Detect which cell encompasses the target text, then output its (x, y) center coordinate. 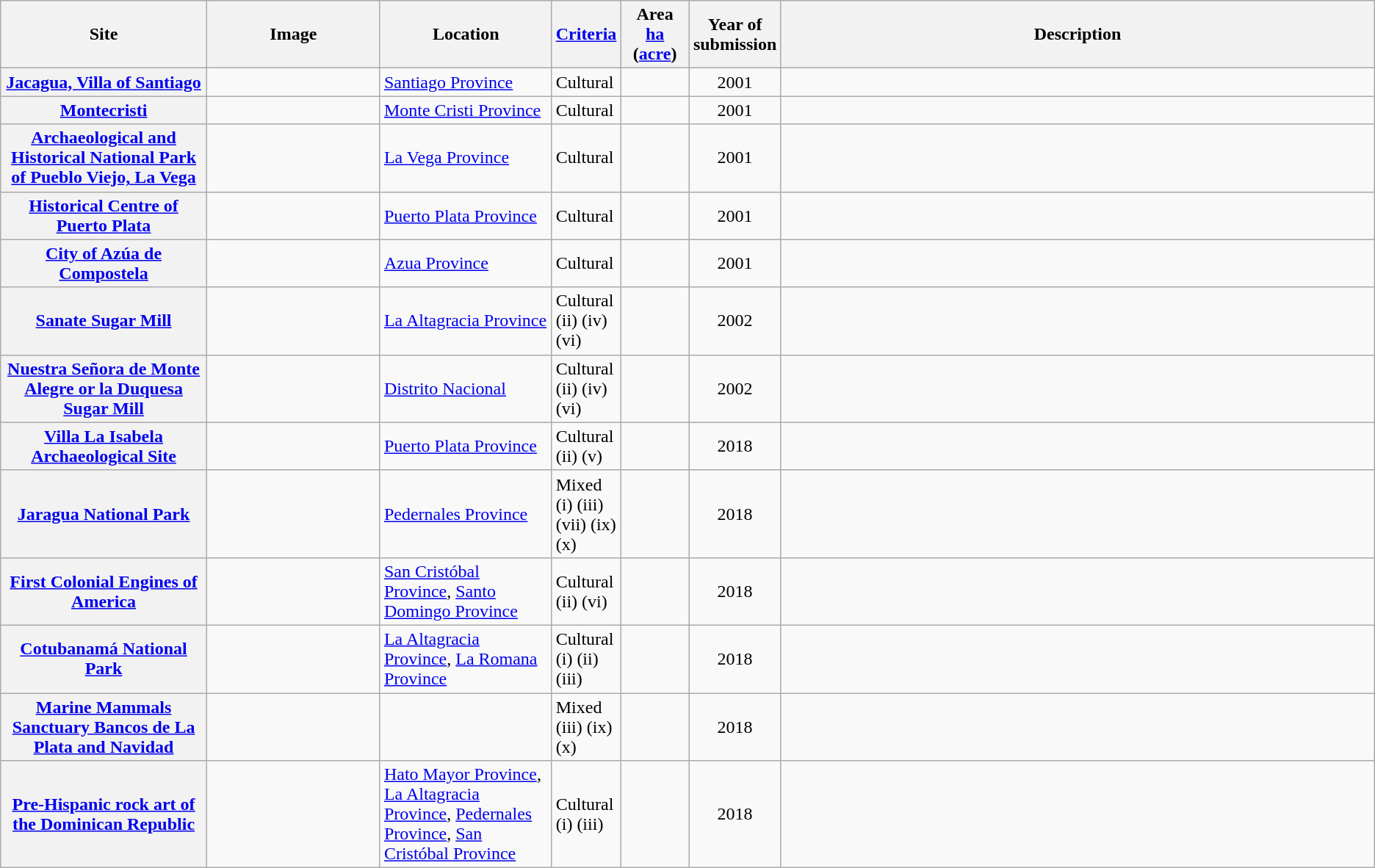
La Altagracia Province, La Romana Province (466, 659)
Criteria (586, 35)
Mixed (i) (iii) (vii) (ix) (x) (586, 514)
Cultural (i) (iii) (586, 814)
Azua Province (466, 263)
First Colonial Engines of America (104, 591)
La Altagracia Province (466, 321)
Cultural (ii) (vi) (586, 591)
Year of submission (735, 35)
Cotubanamá National Park (104, 659)
Cultural (i) (ii) (iii) (586, 659)
Historical Centre of Puerto Plata (104, 216)
Pedernales Province (466, 514)
Nuestra Señora de Monte Alegre or la Duquesa Sugar Mill (104, 388)
Monte Cristi Province (466, 110)
Areaha (acre) (655, 35)
City of Azúa de Compostela (104, 263)
Villa La Isabela Archaeological Site (104, 446)
Mixed (iii) (ix) (x) (586, 727)
La Vega Province (466, 158)
Montecristi (104, 110)
Cultural (ii) (v) (586, 446)
Pre-Hispanic rock art of the Dominican Republic (104, 814)
Sanate Sugar Mill (104, 321)
San Cristóbal Province, Santo Domingo Province (466, 591)
Distrito Nacional (466, 388)
Santiago Province (466, 82)
Archaeological and Historical National Park of Pueblo Viejo, La Vega (104, 158)
Hato Mayor Province, La Altagracia Province, Pedernales Province, San Cristóbal Province (466, 814)
Site (104, 35)
Jaragua National Park (104, 514)
Description (1078, 35)
Image (293, 35)
Location (466, 35)
Marine Mammals Sanctuary Bancos de La Plata and Navidad (104, 727)
Jacagua, Villa of Santiago (104, 82)
